Pinpoint the cell where the given text exists, returning its (x, y) midpoint coordinate. 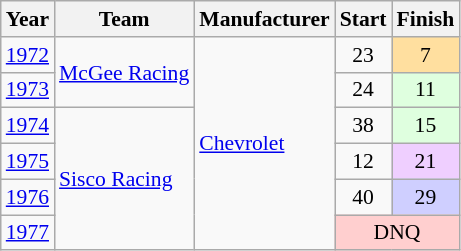
23 (364, 55)
Finish (426, 19)
15 (426, 126)
Chevrolet (264, 144)
Manufacturer (264, 19)
21 (426, 162)
Sisco Racing (124, 179)
Start (364, 19)
29 (426, 197)
12 (364, 162)
11 (426, 90)
McGee Racing (124, 72)
DNQ (398, 233)
1975 (28, 162)
1976 (28, 197)
1973 (28, 90)
Team (124, 19)
40 (364, 197)
7 (426, 55)
38 (364, 126)
1974 (28, 126)
1972 (28, 55)
Year (28, 19)
24 (364, 90)
1977 (28, 233)
